Provide the [X, Y] coordinate of the cell's center where the given text is located.  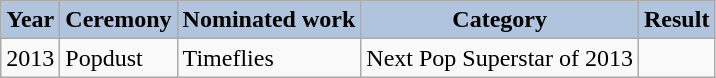
Nominated work [269, 20]
Timeflies [269, 58]
Next Pop Superstar of 2013 [500, 58]
Category [500, 20]
2013 [30, 58]
Year [30, 20]
Popdust [118, 58]
Result [677, 20]
Ceremony [118, 20]
